Locate the cell with the specified text and output its (X, Y) center coordinate. 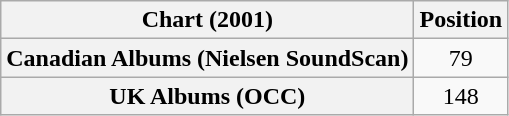
UK Albums (OCC) (208, 96)
Chart (2001) (208, 20)
Position (461, 20)
Canadian Albums (Nielsen SoundScan) (208, 58)
79 (461, 58)
148 (461, 96)
